Output the (x, y) coordinate of the center of the cell containing the given text.  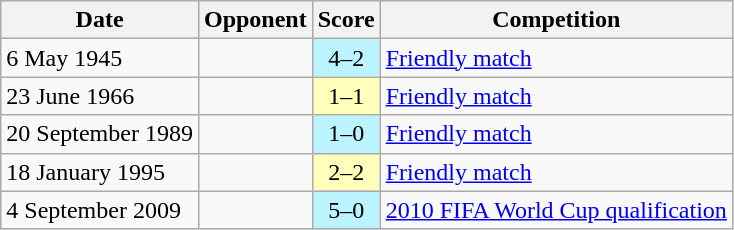
Competition (556, 20)
1–1 (346, 96)
Date (100, 20)
2010 FIFA World Cup qualification (556, 210)
1–0 (346, 134)
Opponent (255, 20)
Score (346, 20)
20 September 1989 (100, 134)
4 September 2009 (100, 210)
6 May 1945 (100, 58)
5–0 (346, 210)
18 January 1995 (100, 172)
4–2 (346, 58)
23 June 1966 (100, 96)
2–2 (346, 172)
